Detect which cell encompasses the target text, then output its [x, y] center coordinate. 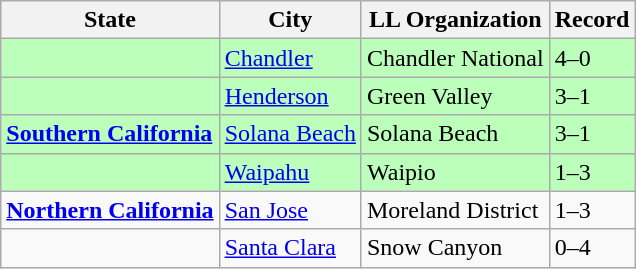
Moreland District [455, 210]
Santa Clara [290, 248]
0–4 [592, 248]
Green Valley [455, 96]
Record [592, 20]
Chandler [290, 58]
Southern California [110, 134]
LL Organization [455, 20]
Henderson [290, 96]
Chandler National [455, 58]
Northern California [110, 210]
Snow Canyon [455, 248]
4–0 [592, 58]
City [290, 20]
Waipio [455, 172]
Waipahu [290, 172]
State [110, 20]
San Jose [290, 210]
